Pinpoint the cell where the given text exists, returning its (X, Y) midpoint coordinate. 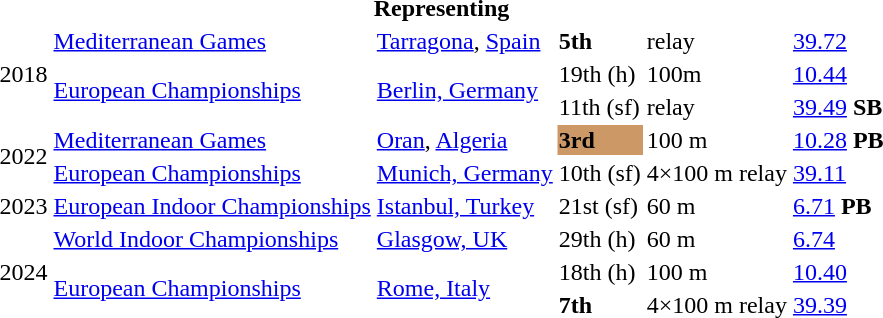
5th (600, 41)
4×100 m relay (716, 173)
World Indoor Championships (212, 239)
Berlin, Germany (464, 90)
Munich, Germany (464, 173)
11th (sf) (600, 107)
18th (h) (600, 272)
European Indoor Championships (212, 206)
Tarragona, Spain (464, 41)
21st (sf) (600, 206)
Glasgow, UK (464, 239)
100m (716, 74)
Oran, Algeria (464, 140)
Istanbul, Turkey (464, 206)
19th (h) (600, 74)
29th (h) (600, 239)
10th (sf) (600, 173)
3rd (600, 140)
